Provide the (X, Y) coordinate of the cell's center where the given text is located.  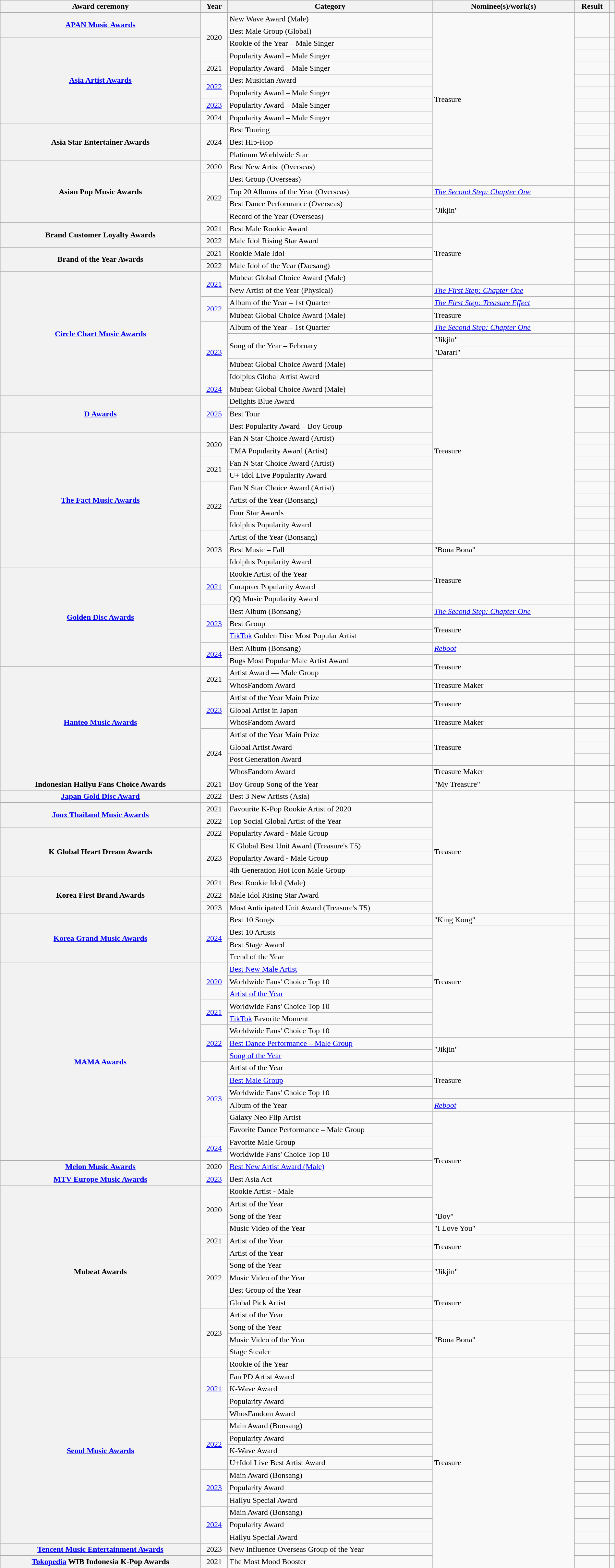
Male Idol of the Year (Daesang) (330, 266)
Best Male Rookie Award (330, 229)
Category (330, 6)
New Wave Award (Male) (330, 19)
Korea Grand Music Awards (101, 938)
Best Touring (330, 130)
Post Generation Award (330, 760)
Best Male Group (Global) (330, 31)
The Fact Music Awards (101, 500)
Best 10 Songs (330, 920)
Best Popularity Award – Boy Group (330, 426)
MAMA Awards (101, 1062)
Rookie of the Year (330, 1364)
Indonesian Hallyu Fans Choice Awards (101, 784)
Best Tour (330, 414)
"I Love You" (503, 1228)
K Global Heart Dream Awards (101, 852)
TikTok Golden Disc Most Popular Artist (330, 636)
Global Artist Award (330, 747)
APAN Music Awards (101, 25)
Favorite Male Group (330, 1142)
Top 20 Albums of the Year (Overseas) (330, 192)
Favorite Dance Performance – Male Group (330, 1130)
Best Hip-Hop (330, 142)
Best Male Group (330, 1080)
Asia Star Entertainer Awards (101, 142)
Boy Group Song of the Year (330, 784)
The Most Mood Booster (330, 1562)
Seoul Music Awards (101, 1451)
New Artist of the Year (Physical) (330, 290)
Tencent Music Entertainment Awards (101, 1550)
Tokopedia WIB Indonesia K-Pop Awards (101, 1562)
Asia Artist Awards (101, 80)
4th Generation Hot Icon Male Group (330, 870)
TMA Popularity Award (Artist) (330, 451)
QQ Music Popularity Award (330, 599)
Curaprox Popularity Award (330, 587)
The First Step: Chapter One (503, 290)
Galaxy Neo Flip Artist (330, 1117)
Golden Disc Awards (101, 617)
Best Rookie Idol (Male) (330, 883)
Most Anticipated Unit Award (Treasure's T5) (330, 907)
Year (214, 6)
Nominee(s)/work(s) (503, 6)
U+ Idol Live Popularity Award (330, 475)
Bugs Most Popular Male Artist Award (330, 661)
Best Dance Performance (Overseas) (330, 204)
Rookie Artist - Male (330, 1191)
Global Artist in Japan (330, 710)
"My Treasure" (503, 784)
Best New Artist (Overseas) (330, 167)
MTV Europe Music Awards (101, 1179)
D Awards (101, 414)
Korea First Brand Awards (101, 895)
Platinum Worldwide Star (330, 155)
New Influence Overseas Group of the Year (330, 1550)
The First Step: Treasure Effect (503, 303)
Fan PD Artist Award (330, 1377)
Rookie of the Year – Male Singer (330, 43)
Artist Award — Male Group (330, 673)
"King Kong" (503, 920)
Hanteo Music Awards (101, 723)
Song of the Year – February (330, 346)
Record of the Year (Overseas) (330, 216)
Four Star Awards (330, 512)
Idolplus Global Artist Award (330, 377)
Circle Chart Music Awards (101, 333)
Brand Customer Loyalty Awards (101, 235)
Global Pick Artist (330, 1302)
Best Group (330, 624)
Stage Stealer (330, 1352)
Best Stage Award (330, 945)
Melon Music Awards (101, 1167)
Best Group of the Year (330, 1290)
Best 10 Artists (330, 932)
"Darari" (503, 352)
TikTok Favorite Moment (330, 1019)
"Boy" (503, 1216)
Favourite K-Pop Rookie Artist of 2020 (330, 809)
Rookie Male Idol (330, 253)
Trend of the Year (330, 957)
Brand of the Year Awards (101, 259)
Best Dance Performance – Male Group (330, 1043)
Japan Gold Disc Award (101, 796)
Mubeat Awards (101, 1272)
Delights Blue Award (330, 401)
Best New Male Artist (330, 969)
Best Group (Overseas) (330, 179)
Award ceremony (101, 6)
Top Social Global Artist of the Year (330, 821)
Best Musician Award (330, 80)
Best Music – Fall (330, 550)
Best Asia Act (330, 1179)
Asian Pop Music Awards (101, 192)
Best New Artist Award (Male) (330, 1167)
Album of the Year (330, 1105)
Rookie Artist of the Year (330, 574)
Result (592, 6)
Best 3 New Artists (Asia) (330, 796)
Joox Thailand Music Awards (101, 815)
U+Idol Live Best Artist Award (330, 1463)
2025 (214, 414)
K Global Best Unit Award (Treasure's T5) (330, 846)
